Find where the given text appears and provide that cell's center as [X, Y] coordinate. 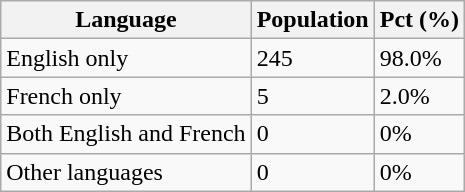
French only [126, 96]
245 [312, 58]
Language [126, 20]
98.0% [419, 58]
Pct (%) [419, 20]
Both English and French [126, 134]
Other languages [126, 172]
English only [126, 58]
Population [312, 20]
2.0% [419, 96]
5 [312, 96]
